Return (X, Y) of the center of cell containing provided text 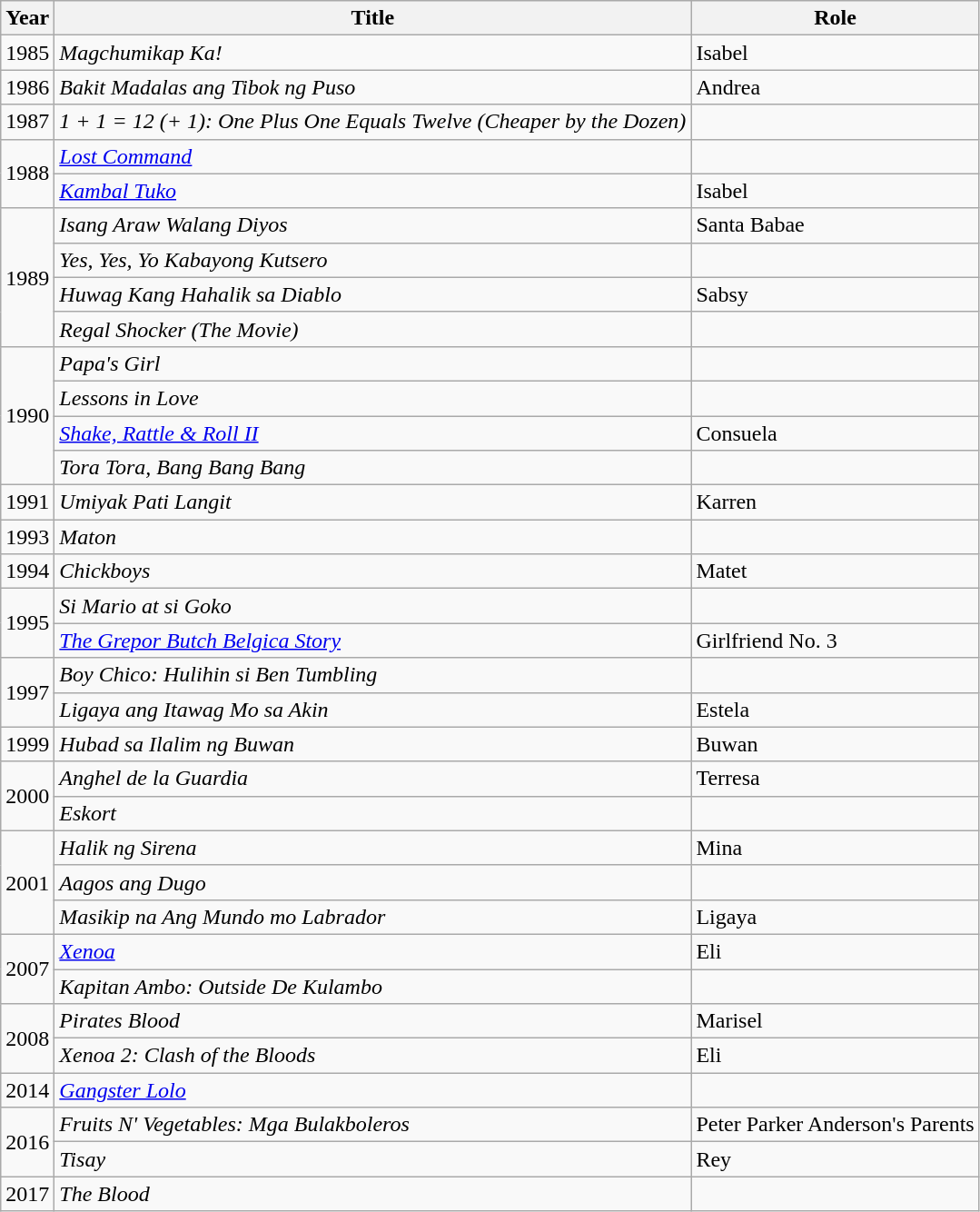
Kambal Tuko (372, 191)
Role (836, 18)
Title (372, 18)
Consuela (836, 433)
Girlfriend No. 3 (836, 641)
Sabsy (836, 294)
Pirates Blood (372, 1021)
Ligaya ang Itawag Mo sa Akin (372, 710)
Umiyak Pati Langit (372, 502)
Buwan (836, 744)
Andrea (836, 87)
Shake, Rattle & Roll II (372, 433)
Marisel (836, 1021)
2016 (27, 1142)
Tora Tora, Bang Bang Bang (372, 468)
1997 (27, 692)
Isang Araw Walang Diyos (372, 225)
1985 (27, 53)
Xenoa (372, 951)
2014 (27, 1090)
1986 (27, 87)
The Grepor Butch Belgica Story (372, 641)
Lost Command (372, 156)
Year (27, 18)
Terresa (836, 779)
Maton (372, 537)
Chickboys (372, 571)
1 + 1 = 12 (+ 1): One Plus One Equals Twelve (Cheaper by the Dozen) (372, 122)
Papa's Girl (372, 363)
Huwag Kang Hahalik sa Diablo (372, 294)
1991 (27, 502)
The Blood (372, 1194)
Kapitan Ambo: Outside De Kulambo (372, 986)
1989 (27, 277)
Eskort (372, 813)
2008 (27, 1038)
Halik ng Sirena (372, 848)
Peter Parker Anderson's Parents (836, 1125)
Mina (836, 848)
Ligaya (836, 917)
2001 (27, 882)
Si Mario at si Goko (372, 606)
1999 (27, 744)
2017 (27, 1194)
Magchumikap Ka! (372, 53)
Santa Babae (836, 225)
Aagos ang Dugo (372, 882)
1994 (27, 571)
1987 (27, 122)
Fruits N' Vegetables: Mga Bulakboleros (372, 1125)
2000 (27, 796)
1988 (27, 174)
Rey (836, 1159)
Matet (836, 571)
Xenoa 2: Clash of the Bloods (372, 1056)
1990 (27, 415)
Karren (836, 502)
Estela (836, 710)
1993 (27, 537)
Tisay (372, 1159)
Hubad sa Ilalim ng Buwan (372, 744)
2007 (27, 969)
Boy Chico: Hulihin si Ben Tumbling (372, 675)
Gangster Lolo (372, 1090)
Anghel de la Guardia (372, 779)
Bakit Madalas ang Tibok ng Puso (372, 87)
Yes, Yes, Yo Kabayong Kutsero (372, 260)
Regal Shocker (The Movie) (372, 329)
Lessons in Love (372, 398)
1995 (27, 623)
Masikip na Ang Mundo mo Labrador (372, 917)
